Extract the (X, Y) coordinate from the center of the cell holding the provided text.  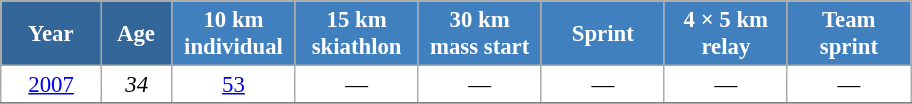
34 (136, 85)
Year (52, 34)
10 km individual (234, 34)
15 km skiathlon (356, 34)
53 (234, 85)
Sprint (602, 34)
2007 (52, 85)
30 km mass start (480, 34)
4 × 5 km relay (726, 34)
Age (136, 34)
Team sprint (848, 34)
